Detect which cell encompasses the target text, then output its [X, Y] center coordinate. 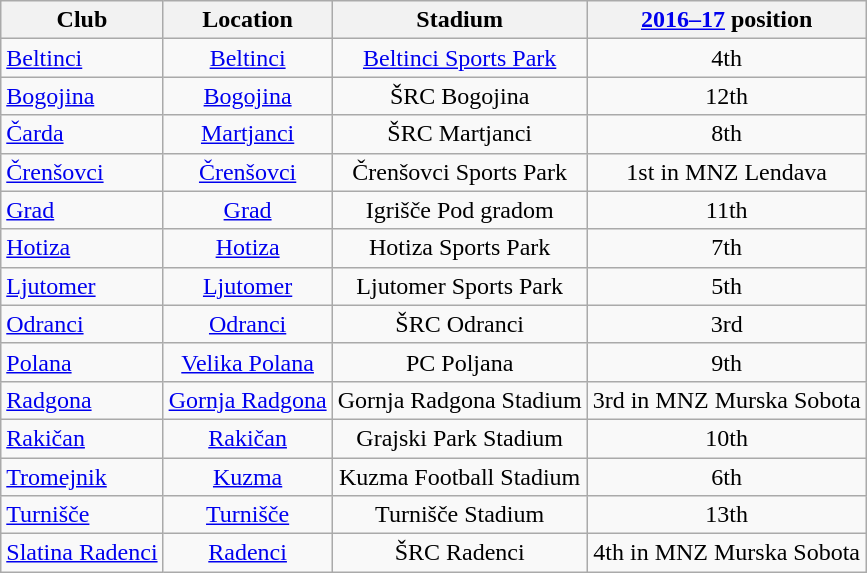
Črenšovci Sports Park [460, 172]
11th [726, 210]
2016–17 position [726, 20]
12th [726, 96]
Igrišče Pod gradom [460, 210]
13th [726, 515]
Location [248, 20]
Turnišče Stadium [460, 515]
5th [726, 286]
Club [82, 20]
6th [726, 477]
Radenci [248, 553]
Ljutomer Sports Park [460, 286]
3rd [726, 324]
ŠRC Bogojina [460, 96]
10th [726, 438]
Velika Polana [248, 362]
3rd in MNZ Murska Sobota [726, 400]
Grajski Park Stadium [460, 438]
Stadium [460, 20]
PC Poljana [460, 362]
Gornja Radgona Stadium [460, 400]
8th [726, 134]
Kuzma [248, 477]
Beltinci Sports Park [460, 58]
ŠRC Martjanci [460, 134]
Slatina Radenci [82, 553]
ŠRC Odranci [460, 324]
Čarda [82, 134]
ŠRC Radenci [460, 553]
1st in MNZ Lendava [726, 172]
Kuzma Football Stadium [460, 477]
4th in MNZ Murska Sobota [726, 553]
Polana [82, 362]
Hotiza Sports Park [460, 248]
7th [726, 248]
Tromejnik [82, 477]
4th [726, 58]
Gornja Radgona [248, 400]
Martjanci [248, 134]
Radgona [82, 400]
9th [726, 362]
